Return (X, Y) of the center of cell containing provided text 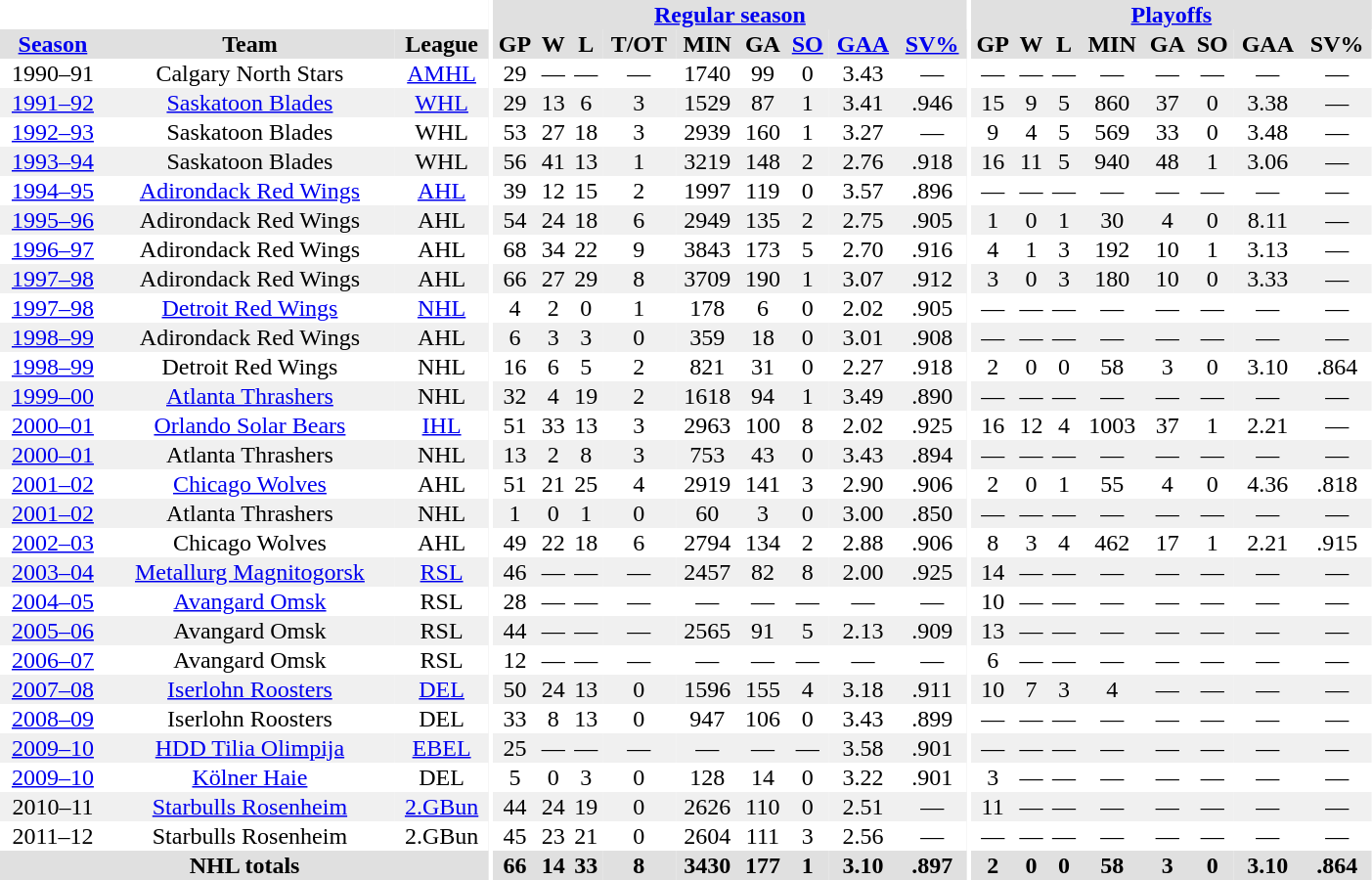
99 (763, 73)
141 (763, 484)
Kölner Haie (250, 777)
28 (514, 601)
3.58 (863, 748)
2457 (708, 572)
53 (514, 132)
100 (763, 425)
Playoffs (1172, 15)
55 (1113, 484)
2.13 (863, 631)
AMHL (442, 73)
2.00 (863, 572)
2008–09 (53, 719)
1996–97 (53, 249)
1529 (708, 103)
1991–92 (53, 103)
NHL totals (244, 865)
2.90 (863, 484)
3.13 (1267, 249)
2.88 (863, 543)
Metallurg Magnitogorsk (250, 572)
60 (708, 513)
43 (763, 455)
821 (708, 367)
.897 (932, 865)
56 (514, 161)
2565 (708, 631)
2794 (708, 543)
3.57 (863, 191)
753 (708, 455)
46 (514, 572)
2949 (708, 220)
HDD Tilia Olimpija (250, 748)
462 (1113, 543)
Calgary North Stars (250, 73)
1596 (708, 689)
50 (514, 689)
45 (514, 836)
1740 (708, 73)
1999–00 (53, 396)
3.33 (1267, 279)
1992–93 (53, 132)
.894 (932, 455)
2011–12 (53, 836)
.911 (932, 689)
3843 (708, 249)
940 (1113, 161)
2006–07 (53, 660)
3430 (708, 865)
2.51 (863, 807)
T/OT (640, 44)
947 (708, 719)
2.75 (863, 220)
4.36 (1267, 484)
68 (514, 249)
3.48 (1267, 132)
192 (1113, 249)
91 (763, 631)
3.49 (863, 396)
39 (514, 191)
League (442, 44)
2.27 (863, 367)
3.06 (1267, 161)
2.56 (863, 836)
94 (763, 396)
569 (1113, 132)
2963 (708, 425)
7 (1031, 689)
48 (1168, 161)
2007–08 (53, 689)
32 (514, 396)
1995–96 (53, 220)
Regular season (730, 15)
.890 (932, 396)
2002–03 (53, 543)
1994–95 (53, 191)
177 (763, 865)
2.76 (863, 161)
148 (763, 161)
Season (53, 44)
.850 (932, 513)
3709 (708, 279)
.896 (932, 191)
Orlando Solar Bears (250, 425)
3.22 (863, 777)
173 (763, 249)
IHL (442, 425)
.909 (932, 631)
2003–04 (53, 572)
135 (763, 220)
54 (514, 220)
23 (553, 836)
111 (763, 836)
.908 (932, 337)
3.00 (863, 513)
.946 (932, 103)
31 (763, 367)
41 (553, 161)
34 (553, 249)
180 (1113, 279)
3.01 (863, 337)
2004–05 (53, 601)
.916 (932, 249)
2939 (708, 132)
EBEL (442, 748)
8.11 (1267, 220)
134 (763, 543)
119 (763, 191)
2626 (708, 807)
.912 (932, 279)
106 (763, 719)
2604 (708, 836)
Team (250, 44)
1003 (1113, 425)
49 (514, 543)
30 (1113, 220)
2.70 (863, 249)
359 (708, 337)
190 (763, 279)
110 (763, 807)
178 (708, 308)
1993–94 (53, 161)
82 (763, 572)
2919 (708, 484)
3.07 (863, 279)
860 (1113, 103)
3.18 (863, 689)
1997 (708, 191)
1990–91 (53, 73)
1618 (708, 396)
3219 (708, 161)
128 (708, 777)
3.41 (863, 103)
2010–11 (53, 807)
.915 (1337, 543)
3.38 (1267, 103)
.818 (1337, 484)
.899 (932, 719)
87 (763, 103)
155 (763, 689)
2005–06 (53, 631)
17 (1168, 543)
160 (763, 132)
3.27 (863, 132)
